Search for the cell housing the specified text and yield its [x, y] center coordinate. 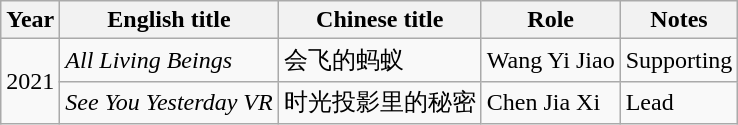
Notes [679, 20]
Wang Yi Jiao [550, 60]
English title [169, 20]
时光投影里的秘密 [380, 102]
Chinese title [380, 20]
All Living Beings [169, 60]
Role [550, 20]
See You Yesterday VR [169, 102]
Supporting [679, 60]
会飞的蚂蚁 [380, 60]
2021 [30, 82]
Year [30, 20]
Chen Jia Xi [550, 102]
Lead [679, 102]
